Identify which cell holds the provided text, then report its (X, Y) central coordinate. 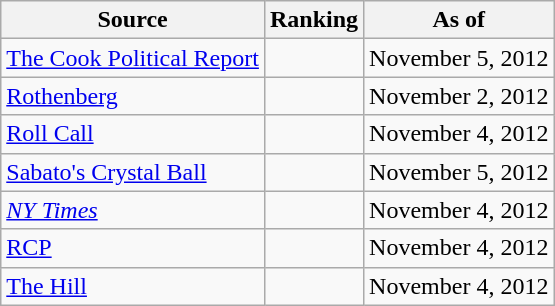
NY Times (133, 210)
The Cook Political Report (133, 58)
Ranking (314, 20)
Source (133, 20)
The Hill (133, 286)
As of (459, 20)
Rothenberg (133, 96)
RCP (133, 248)
Sabato's Crystal Ball (133, 172)
Roll Call (133, 134)
November 2, 2012 (459, 96)
